Output the (X, Y) coordinate of the center of the cell containing the given text.  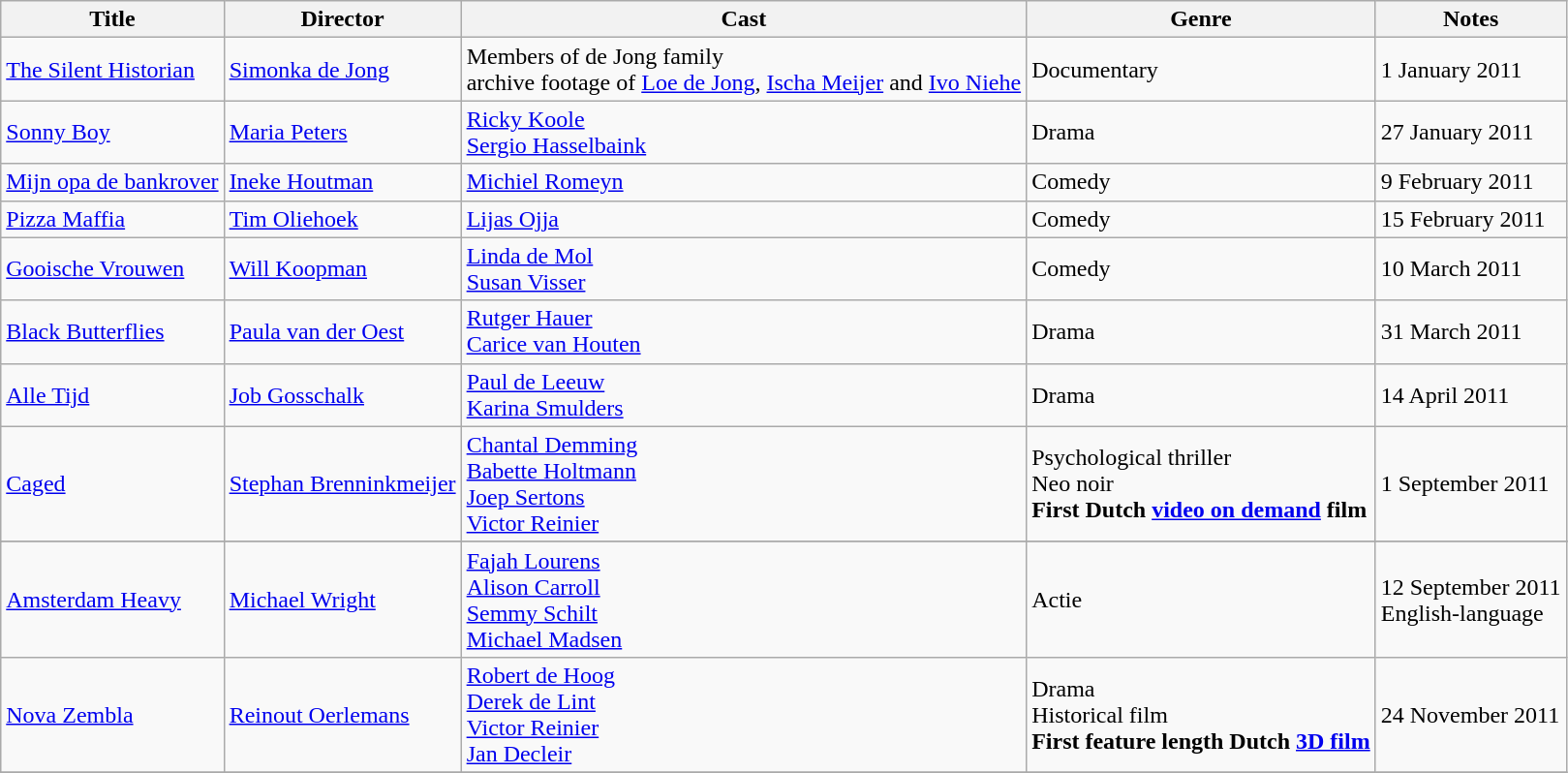
Michael Wright (343, 599)
Linda de MolSusan Visser (744, 269)
Job Gosschalk (343, 395)
Pizza Maffia (112, 219)
Genre (1201, 19)
27 January 2011 (1470, 132)
Paul de LeeuwKarina Smulders (744, 395)
Actie (1201, 599)
Tim Oliehoek (343, 219)
Amsterdam Heavy (112, 599)
Documentary (1201, 70)
Sonny Boy (112, 132)
Stephan Brenninkmeijer (343, 484)
Title (112, 19)
1 September 2011 (1470, 484)
24 November 2011 (1470, 715)
Psychological thrillerNeo noirFirst Dutch video on demand film (1201, 484)
DramaHistorical filmFirst feature length Dutch 3D film (1201, 715)
9 February 2011 (1470, 182)
Fajah LourensAlison CarrollSemmy SchiltMichael Madsen (744, 599)
Ineke Houtman (343, 182)
1 January 2011 (1470, 70)
Cast (744, 19)
Rutger HauerCarice van Houten (744, 331)
Members of de Jong familyarchive footage of Loe de Jong, Ischa Meijer and Ivo Niehe (744, 70)
Maria Peters (343, 132)
Black Butterflies (112, 331)
Paula van der Oest (343, 331)
14 April 2011 (1470, 395)
31 March 2011 (1470, 331)
12 September 2011English-language (1470, 599)
Robert de HoogDerek de LintVictor ReinierJan Decleir (744, 715)
Will Koopman (343, 269)
Michiel Romeyn (744, 182)
Gooische Vrouwen (112, 269)
Ricky KooleSergio Hasselbaink (744, 132)
Mijn opa de bankrover (112, 182)
Director (343, 19)
Lijas Ojja (744, 219)
Simonka de Jong (343, 70)
10 March 2011 (1470, 269)
Alle Tijd (112, 395)
Reinout Oerlemans (343, 715)
The Silent Historian (112, 70)
Notes (1470, 19)
15 February 2011 (1470, 219)
Nova Zembla (112, 715)
Caged (112, 484)
Chantal DemmingBabette HoltmannJoep SertonsVictor Reinier (744, 484)
